Determine the (x, y) coordinate at the center of the cell enclosing the given text.  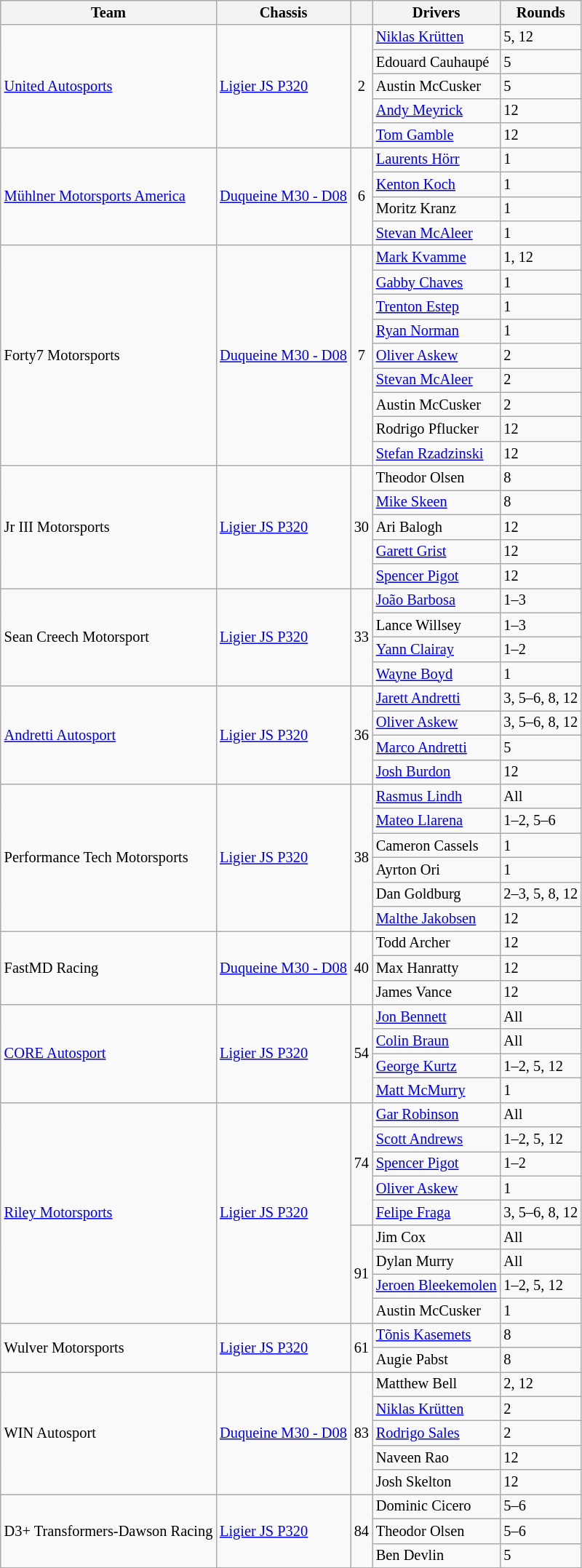
Jon Bennett (436, 1016)
Tõnis Kasemets (436, 1335)
Josh Skelton (436, 1482)
2, 12 (541, 1384)
Wayne Boyd (436, 674)
Trenton Estep (436, 306)
Scott Andrews (436, 1139)
38 (362, 857)
Dominic Cicero (436, 1506)
74 (362, 1163)
Edouard Cauhaupé (436, 62)
Rodrigo Sales (436, 1433)
36 (362, 735)
Colin Braun (436, 1041)
Mike Skeen (436, 502)
Marco Andretti (436, 747)
Rasmus Lindh (436, 796)
83 (362, 1433)
Felipe Fraga (436, 1213)
6 (362, 196)
WIN Autosport (108, 1433)
Todd Archer (436, 943)
1, 12 (541, 258)
Riley Motorsports (108, 1212)
Ari Balogh (436, 527)
91 (362, 1273)
Laurents Hörr (436, 159)
Mark Kvamme (436, 258)
Ayrton Ori (436, 869)
Jarett Andretti (436, 699)
Chassis (284, 12)
CORE Autosport (108, 1054)
Garett Grist (436, 552)
54 (362, 1054)
Andretti Autosport (108, 735)
33 (362, 637)
João Barbosa (436, 600)
Jr III Motorsports (108, 527)
Ryan Norman (436, 331)
United Autosports (108, 86)
Dan Goldburg (436, 894)
Rounds (541, 12)
40 (362, 968)
Ben Devlin (436, 1556)
1–2, 5–6 (541, 821)
84 (362, 1531)
James Vance (436, 992)
Augie Pabst (436, 1359)
Andy Meyrick (436, 111)
Mateo Llarena (436, 821)
5, 12 (541, 37)
Team (108, 12)
Performance Tech Motorsports (108, 857)
Kenton Koch (436, 184)
D3+ Transformers-Dawson Racing (108, 1531)
Drivers (436, 12)
Wulver Motorsports (108, 1348)
Max Hanratty (436, 968)
George Kurtz (436, 1066)
Naveen Rao (436, 1457)
Stefan Rzadzinski (436, 453)
Forty7 Motorsports (108, 355)
Sean Creech Motorsport (108, 637)
Moritz Kranz (436, 209)
Malthe Jakobsen (436, 919)
Yann Clairay (436, 649)
Rodrigo Pflucker (436, 429)
Dylan Murry (436, 1262)
Lance Willsey (436, 625)
Jim Cox (436, 1237)
7 (362, 355)
FastMD Racing (108, 968)
30 (362, 527)
Gabby Chaves (436, 282)
Gar Robinson (436, 1115)
2–3, 5, 8, 12 (541, 894)
Matt McMurry (436, 1090)
Josh Burdon (436, 772)
61 (362, 1348)
Cameron Cassels (436, 845)
Matthew Bell (436, 1384)
Mühlner Motorsports America (108, 196)
Jeroen Bleekemolen (436, 1286)
Tom Gamble (436, 135)
